Extract the (x, y) coordinate from the center of the cell holding the provided text.  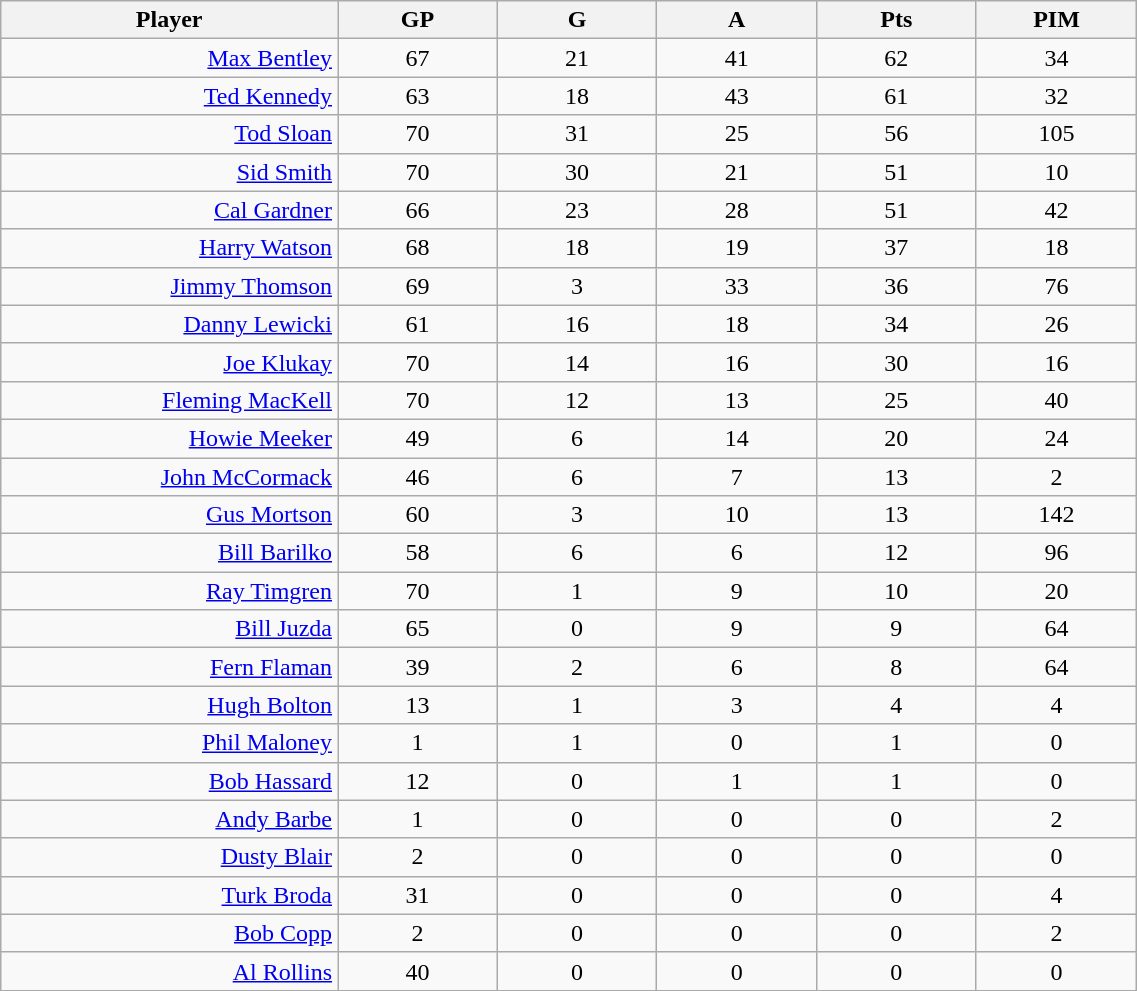
60 (418, 515)
Hugh Bolton (170, 705)
39 (418, 667)
Max Bentley (170, 58)
58 (418, 553)
26 (1056, 324)
66 (418, 210)
96 (1056, 553)
19 (737, 248)
Sid Smith (170, 172)
56 (897, 134)
8 (897, 667)
Harry Watson (170, 248)
105 (1056, 134)
Bill Barilko (170, 553)
69 (418, 286)
42 (1056, 210)
32 (1056, 96)
46 (418, 477)
49 (418, 438)
65 (418, 629)
Danny Lewicki (170, 324)
33 (737, 286)
GP (418, 20)
Cal Gardner (170, 210)
67 (418, 58)
Al Rollins (170, 971)
63 (418, 96)
Fern Flaman (170, 667)
G (577, 20)
Phil Maloney (170, 743)
Bob Copp (170, 933)
Dusty Blair (170, 857)
Player (170, 20)
Turk Broda (170, 895)
41 (737, 58)
28 (737, 210)
62 (897, 58)
Gus Mortson (170, 515)
Bob Hassard (170, 781)
43 (737, 96)
Jimmy Thomson (170, 286)
Bill Juzda (170, 629)
A (737, 20)
Joe Klukay (170, 362)
68 (418, 248)
John McCormack (170, 477)
Ray Timgren (170, 591)
Fleming MacKell (170, 400)
Tod Sloan (170, 134)
37 (897, 248)
7 (737, 477)
PIM (1056, 20)
Howie Meeker (170, 438)
76 (1056, 286)
Ted Kennedy (170, 96)
142 (1056, 515)
24 (1056, 438)
Andy Barbe (170, 819)
23 (577, 210)
Pts (897, 20)
36 (897, 286)
